Extract the (x, y) coordinate from the center of the cell holding the provided text.  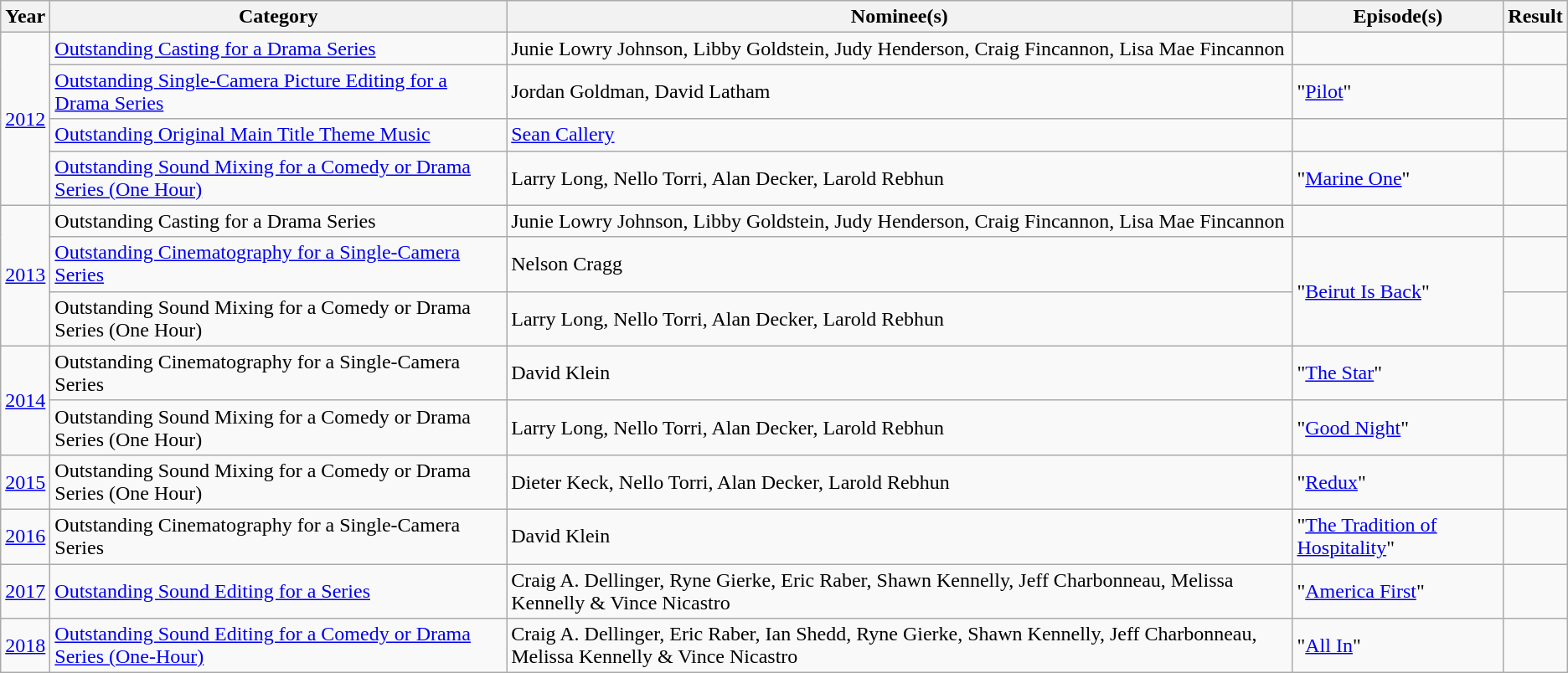
Sean Callery (900, 135)
Nominee(s) (900, 17)
2012 (25, 119)
"Beirut Is Back" (1398, 291)
"America First" (1398, 591)
2014 (25, 400)
Episode(s) (1398, 17)
Nelson Cragg (900, 265)
Year (25, 17)
2015 (25, 482)
2018 (25, 646)
2017 (25, 591)
"Redux" (1398, 482)
2013 (25, 275)
Category (278, 17)
Craig A. Dellinger, Eric Raber, Ian Shedd, Ryne Gierke, Shawn Kennelly, Jeff Charbonneau, Melissa Kennelly & Vince Nicastro (900, 646)
Outstanding Single-Camera Picture Editing for a Drama Series (278, 92)
"Marine One" (1398, 177)
"Pilot" (1398, 92)
Outstanding Sound Editing for a Comedy or Drama Series (One-Hour) (278, 646)
Jordan Goldman, David Latham (900, 92)
"Good Night" (1398, 427)
2016 (25, 536)
Result (1535, 17)
"The Tradition of Hospitality" (1398, 536)
"The Star" (1398, 373)
Dieter Keck, Nello Torri, Alan Decker, Larold Rebhun (900, 482)
Outstanding Original Main Title Theme Music (278, 135)
"All In" (1398, 646)
Craig A. Dellinger, Ryne Gierke, Eric Raber, Shawn Kennelly, Jeff Charbonneau, Melissa Kennelly & Vince Nicastro (900, 591)
Outstanding Sound Editing for a Series (278, 591)
